Provide the (X, Y) coordinate of the cell's center where the given text is located.  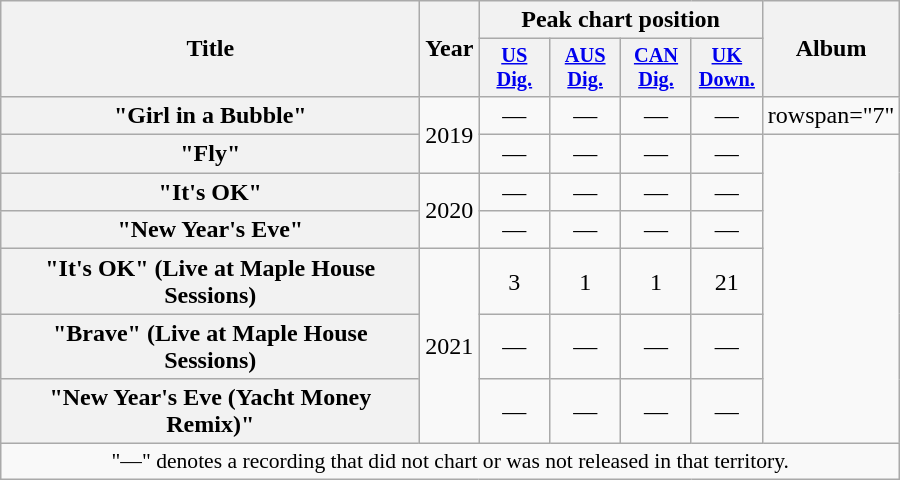
UK Down. (726, 68)
Album (831, 49)
"It's OK" (210, 192)
Title (210, 49)
2019 (450, 134)
3 (514, 282)
"New Year's Eve" (210, 230)
USDig. (514, 68)
CANDig. (656, 68)
"It's OK" (Live at Maple House Sessions) (210, 282)
AUSDig. (586, 68)
Year (450, 49)
rowspan="7" (831, 115)
"Brave" (Live at Maple House Sessions) (210, 346)
"—" denotes a recording that did not chart or was not released in that territory. (450, 462)
2021 (450, 346)
"Girl in a Bubble" (210, 115)
21 (726, 282)
Peak chart position (620, 20)
"Fly" (210, 154)
2020 (450, 211)
"New Year's Eve (Yacht Money Remix)" (210, 412)
